Find where the given text appears and provide that cell's center as [X, Y] coordinate. 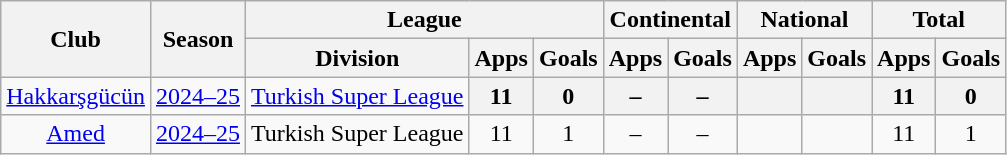
Season [198, 39]
League [425, 20]
National [804, 20]
Total [939, 20]
Club [76, 39]
Continental [670, 20]
Amed [76, 134]
Hakkarşgücün [76, 96]
Division [358, 58]
